Determine the (X, Y) coordinate at the center of the cell enclosing the given text.  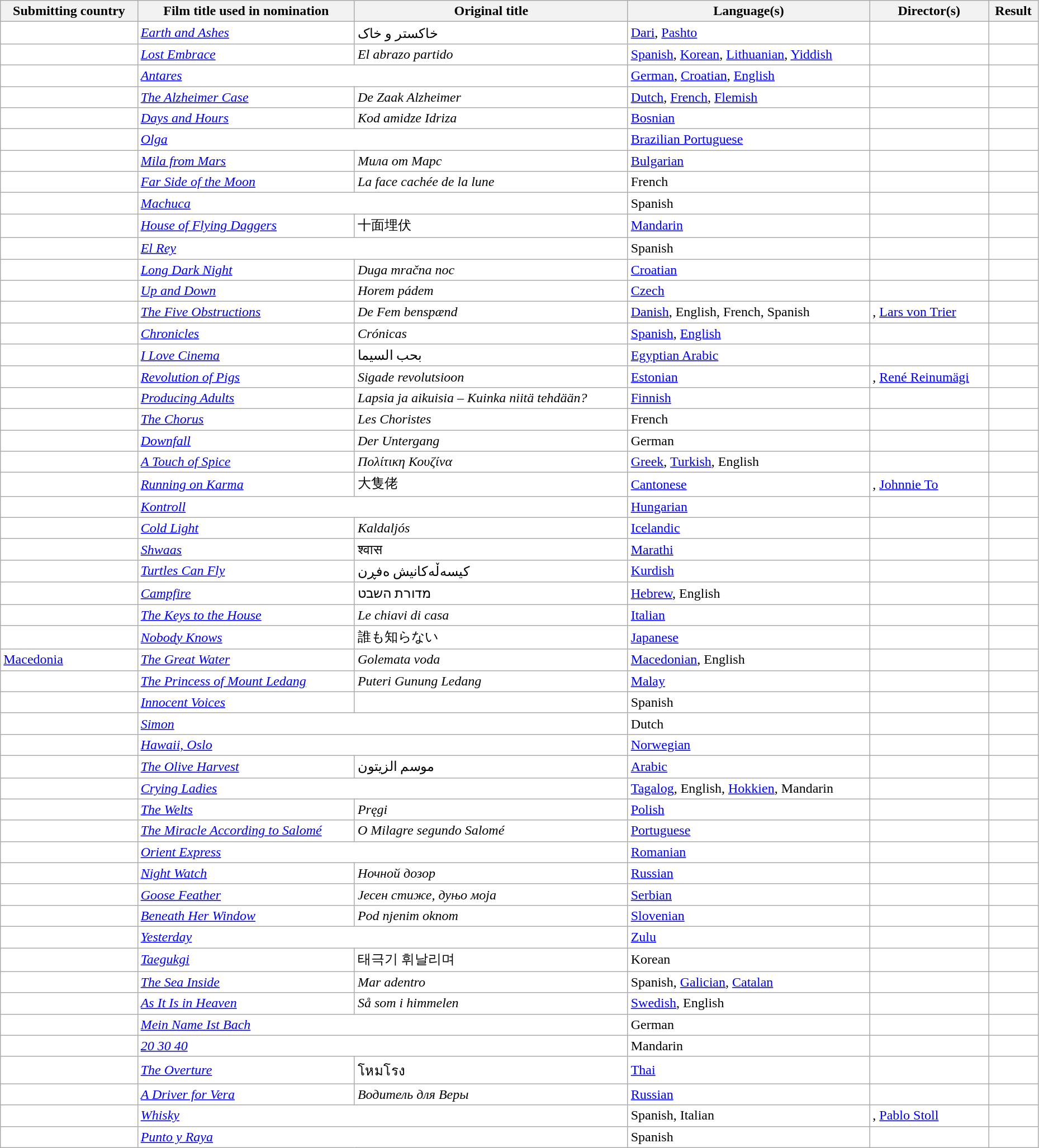
Mila from Mars (246, 161)
De Zaak Alzheimer (491, 97)
Kontroll (382, 507)
Goose Feather (246, 894)
Der Untergang (491, 441)
Spanish, English (749, 334)
Punto y Raya (382, 1137)
The Miracle According to Salomé (246, 831)
, Johnnie To (929, 485)
The Olive Harvest (246, 766)
태극기 휘날리며 (491, 960)
Bosnian (749, 118)
Nobody Knows (246, 638)
Orient Express (382, 852)
La face cachée de la lune (491, 182)
Whisky (382, 1116)
Finnish (749, 398)
Mar adentro (491, 982)
موسم الزيتون (491, 766)
Revolution of Pigs (246, 377)
, Pablo Stoll (929, 1116)
Shwaas (246, 549)
Downfall (246, 441)
Slovenian (749, 916)
श्वास (491, 549)
Danish, English, French, Spanish (749, 312)
Czech (749, 291)
بحب السيما (491, 355)
Japanese (749, 638)
Language(s) (749, 11)
Earth and Ashes (246, 33)
The Five Obstructions (246, 312)
大隻佬 (491, 485)
Director(s) (929, 11)
, Lars von Trier (929, 312)
The Overture (246, 1070)
Cantonese (749, 485)
Sigade revolutsioon (491, 377)
I Love Cinema (246, 355)
Mein Name Ist Bach (382, 1025)
十面埋伏 (491, 226)
Submitting country (69, 11)
Spanish, Korean, Lithuanian, Yiddish (749, 54)
The Great Water (246, 660)
Arabic (749, 766)
Lapsia ja aikuisia – Kuinka niitä tehdään? (491, 398)
Far Side of the Moon (246, 182)
Producing Adults (246, 398)
Portuguese (749, 831)
Long Dark Night (246, 270)
Dutch (749, 723)
Spanish, Galician, Catalan (749, 982)
Le chiavi di casa (491, 615)
Beneath Her Window (246, 916)
Kod amidze Idriza (491, 118)
מדורת השבט (491, 593)
El abrazo partido (491, 54)
Hungarian (749, 507)
The Sea Inside (246, 982)
Polish (749, 809)
Macedonia (69, 660)
Crónicas (491, 334)
As It Is in Heaven (246, 1003)
Brazilian Portuguese (749, 140)
Spanish, Italian (749, 1116)
O Milagre segundo Salomé (491, 831)
Campfire (246, 593)
Dutch, French, Flemish (749, 97)
Estonian (749, 377)
Swedish, English (749, 1003)
Egyptian Arabic (749, 355)
Macedonian, English (749, 660)
Greek, Turkish, English (749, 462)
Original title (491, 11)
Turtles Can Fly (246, 571)
The Chorus (246, 419)
خاکستر و خاک (491, 33)
Pod njenim oknom (491, 916)
Zulu (749, 937)
Night Watch (246, 873)
Kurdish (749, 571)
Marathi (749, 549)
Running on Karma (246, 485)
Romanian (749, 852)
Dari, Pashto (749, 33)
German, Croatian, English (749, 75)
Chronicles (246, 334)
Taegukgi (246, 960)
Film title used in nomination (246, 11)
The Keys to the House (246, 615)
Yesterday (382, 937)
Tagalog, English, Hokkien, Mandarin (749, 788)
Korean (749, 960)
โหมโรง (491, 1070)
Pręgi (491, 809)
Golemata voda (491, 660)
Så som i himmelen (491, 1003)
Πολίτικη Κουζίνα (491, 462)
Водитель для Веры (491, 1094)
Norwegian (749, 745)
Thai (749, 1070)
Antares (382, 75)
Days and Hours (246, 118)
Result (1014, 11)
Innocent Voices (246, 702)
کیسەڵەکانیش ەفڕن (491, 571)
Olga (382, 140)
Horem pádem (491, 291)
Ночной дозор (491, 873)
De Fem benspænd (491, 312)
Puteri Gunung Ledang (491, 681)
Croatian (749, 270)
Duga mračna noc (491, 270)
Lost Embrace (246, 54)
Les Choristes (491, 419)
A Touch of Spice (246, 462)
El Rey (382, 248)
Icelandic (749, 528)
Crying Ladies (382, 788)
Мила от Марс (491, 161)
The Welts (246, 809)
Up and Down (246, 291)
A Driver for Vera (246, 1094)
Serbian (749, 894)
Hebrew, English (749, 593)
Bulgarian (749, 161)
誰も知らない (491, 638)
The Princess of Mount Ledang (246, 681)
Hawaii, Oslo (382, 745)
Simon (382, 723)
Kaldaljós (491, 528)
Machuca (382, 203)
Cold Light (246, 528)
20 30 40 (382, 1046)
, René Reinumägi (929, 377)
Јесен стиже, дуњо моја (491, 894)
House of Flying Daggers (246, 226)
The Alzheimer Case (246, 97)
Malay (749, 681)
Italian (749, 615)
